Pinpoint the cell where the given text exists, returning its (x, y) midpoint coordinate. 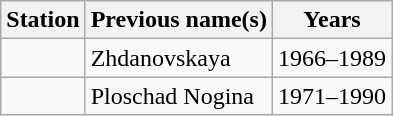
1971–1990 (332, 96)
1966–1989 (332, 58)
Station (43, 20)
Years (332, 20)
Zhdanovskaya (178, 58)
Ploschad Nogina (178, 96)
Previous name(s) (178, 20)
